Return (X, Y) of the center of cell containing provided text 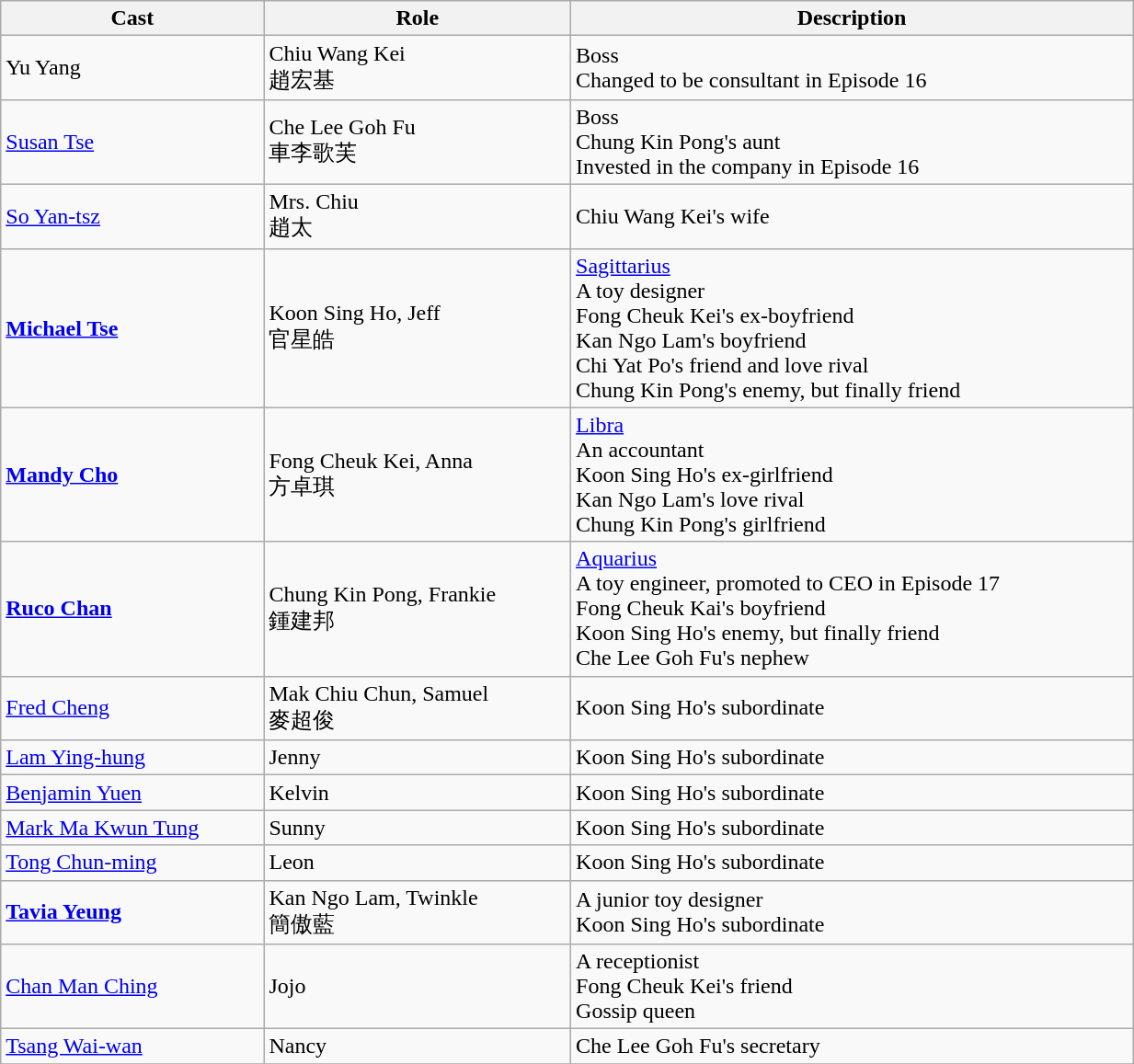
Chung Kin Pong, Frankie鍾建邦 (418, 609)
Description (852, 18)
Michael Tse (132, 327)
Mrs. Chiu趙太 (418, 216)
A receptionistFong Cheuk Kei's friendGossip queen (852, 987)
Mandy Cho (132, 475)
AquariusA toy engineer, promoted to CEO in Episode 17Fong Cheuk Kai's boyfriendKoon Sing Ho's enemy, but finally friendChe Lee Goh Fu's nephew (852, 609)
Tavia Yeung (132, 912)
Chiu Wang Kei's wife (852, 216)
Sunny (418, 828)
Benjamin Yuen (132, 793)
Koon Sing Ho, Jeff官星皓 (418, 327)
Jenny (418, 758)
Che Lee Goh Fu車李歌芙 (418, 142)
Tsang Wai-wan (132, 1047)
Cast (132, 18)
A junior toy designerKoon Sing Ho's subordinate (852, 912)
LibraAn accountantKoon Sing Ho's ex-girlfriendKan Ngo Lam's love rivalChung Kin Pong's girlfriend (852, 475)
Mak Chiu Chun, Samuel麥超俊 (418, 708)
Ruco Chan (132, 609)
So Yan-tsz (132, 216)
Susan Tse (132, 142)
Chiu Wang Kei趙宏基 (418, 68)
Nancy (418, 1047)
Lam Ying-hung (132, 758)
BossChung Kin Pong's auntInvested in the company in Episode 16 (852, 142)
Kan Ngo Lam, Twinkle簡傲藍 (418, 912)
BossChanged to be consultant in Episode 16 (852, 68)
Jojo (418, 987)
Tong Chun-ming (132, 863)
Mark Ma Kwun Tung (132, 828)
Fred Cheng (132, 708)
Kelvin (418, 793)
Chan Man Ching (132, 987)
Fong Cheuk Kei, Anna方卓琪 (418, 475)
Yu Yang (132, 68)
Leon (418, 863)
Che Lee Goh Fu's secretary (852, 1047)
Role (418, 18)
